Pinpoint the cell where the given text exists, returning its (x, y) midpoint coordinate. 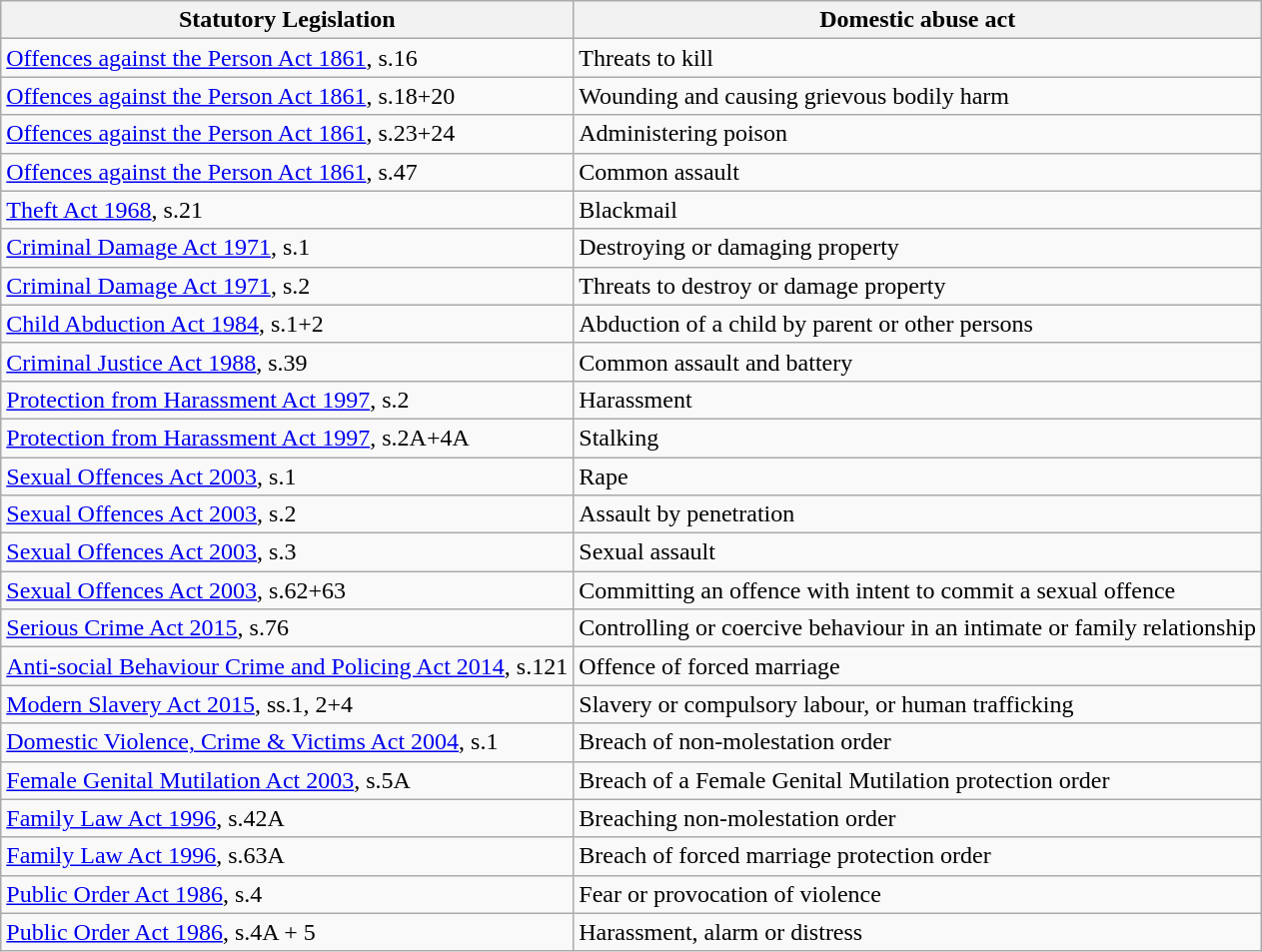
Offences against the Person Act 1861, s.18+20 (288, 96)
Sexual Offences Act 2003, s.62+63 (288, 590)
Fear or provocation of violence (917, 894)
Sexual Offences Act 2003, s.2 (288, 514)
Domestic Violence, Crime & Victims Act 2004, s.1 (288, 742)
Offence of forced marriage (917, 666)
Threats to destroy or damage property (917, 286)
Offences against the Person Act 1861, s.47 (288, 172)
Criminal Damage Act 1971, s.1 (288, 248)
Protection from Harassment Act 1997, s.2 (288, 400)
Criminal Justice Act 1988, s.39 (288, 362)
Slavery or compulsory labour, or human trafficking (917, 704)
Threats to kill (917, 58)
Breach of a Female Genital Mutilation protection order (917, 780)
Child Abduction Act 1984, s.1+2 (288, 324)
Sexual assault (917, 552)
Wounding and causing grievous bodily harm (917, 96)
Family Law Act 1996, s.42A (288, 818)
Sexual Offences Act 2003, s.1 (288, 476)
Common assault (917, 172)
Anti-social Behaviour Crime and Policing Act 2014, s.121 (288, 666)
Statutory Legislation (288, 20)
Sexual Offences Act 2003, s.3 (288, 552)
Committing an offence with intent to commit a sexual offence (917, 590)
Serious Crime Act 2015, s.76 (288, 628)
Protection from Harassment Act 1997, s.2A+4A (288, 438)
Destroying or damaging property (917, 248)
Offences against the Person Act 1861, s.16 (288, 58)
Public Order Act 1986, s.4 (288, 894)
Breach of non-molestation order (917, 742)
Harassment (917, 400)
Public Order Act 1986, s.4A + 5 (288, 932)
Breach of forced marriage protection order (917, 856)
Theft Act 1968, s.21 (288, 210)
Controlling or coercive behaviour in an intimate or family relationship (917, 628)
Stalking (917, 438)
Criminal Damage Act 1971, s.2 (288, 286)
Harassment, alarm or distress (917, 932)
Assault by penetration (917, 514)
Administering poison (917, 134)
Abduction of a child by parent or other persons (917, 324)
Modern Slavery Act 2015, ss.1, 2+4 (288, 704)
Offences against the Person Act 1861, s.23+24 (288, 134)
Blackmail (917, 210)
Common assault and battery (917, 362)
Female Genital Mutilation Act 2003, s.5A (288, 780)
Breaching non-molestation order (917, 818)
Rape (917, 476)
Domestic abuse act (917, 20)
Family Law Act 1996, s.63A (288, 856)
